Pinpoint the cell where the given text exists, returning its (x, y) midpoint coordinate. 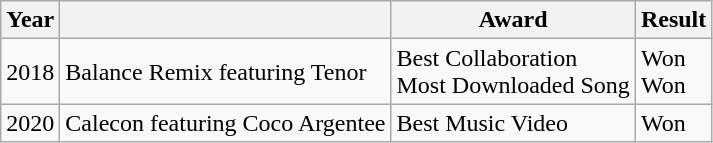
Balance Remix featuring Tenor (226, 72)
Won (673, 123)
Best CollaborationMost Downloaded Song (513, 72)
Result (673, 20)
Award (513, 20)
WonWon (673, 72)
Year (30, 20)
2020 (30, 123)
Calecon featuring Coco Argentee (226, 123)
2018 (30, 72)
Best Music Video (513, 123)
